Capture the cell that displays the provided text and extract its (x, y) central coordinate. 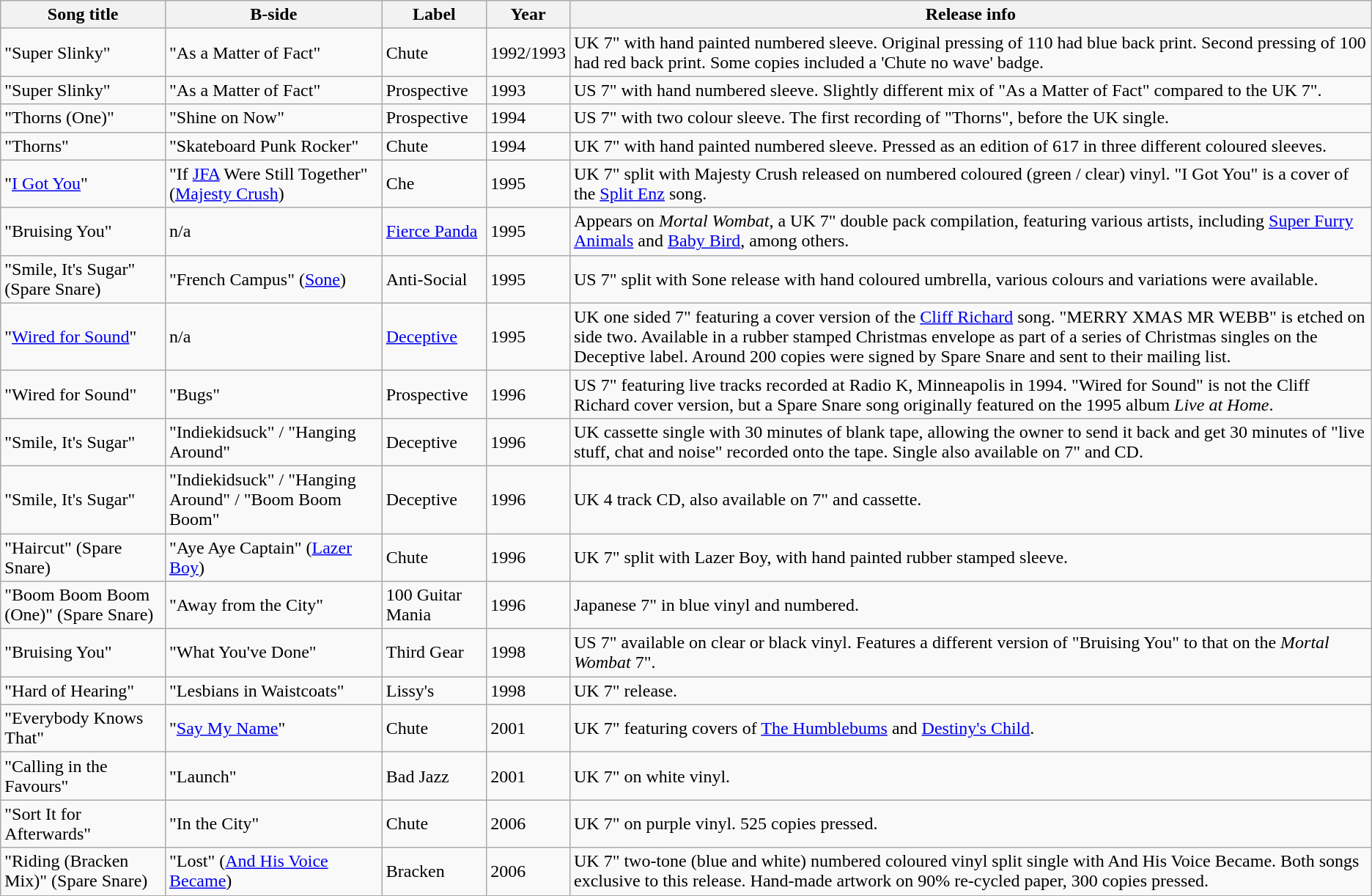
"Calling in the Favours" (84, 776)
UK 7" with hand painted numbered sleeve. Pressed as an edition of 617 in three different coloured sleeves. (970, 146)
"What You've Done" (273, 653)
"I Got You" (84, 183)
US 7" available on clear or black vinyl. Features a different version of "Bruising You" to that on the Mortal Wombat 7". (970, 653)
"Aye Aye Captain" (Lazer Boy) (273, 557)
Bracken (434, 871)
Che (434, 183)
Lissy's (434, 691)
"Say My Name" (273, 729)
"Lost" (And His Voice Became) (273, 871)
UK 4 track CD, also available on 7" and cassette. (970, 499)
Song title (84, 15)
1993 (528, 90)
"Haircut" (Spare Snare) (84, 557)
"Boom Boom Boom (One)" (Spare Snare) (84, 606)
"Smile, It's Sugar" (Spare Snare) (84, 279)
"Skateboard Punk Rocker" (273, 146)
Japanese 7" in blue vinyl and numbered. (970, 606)
US 7" with hand numbered sleeve. Slightly different mix of "As a Matter of Fact" compared to the UK 7". (970, 90)
Year (528, 15)
"Indiekidsuck" / "Hanging Around" (273, 441)
US 7" with two colour sleeve. The first recording of "Thorns", before the UK single. (970, 118)
"Away from the City" (273, 606)
"Lesbians in Waistcoats" (273, 691)
Anti-Social (434, 279)
Fierce Panda (434, 232)
Appears on Mortal Wombat, a UK 7" double pack compilation, featuring various artists, including Super Furry Animals and Baby Bird, among others. (970, 232)
"Hard of Hearing" (84, 691)
"Sort It for Afterwards" (84, 824)
B-side (273, 15)
UK 7" split with Majesty Crush released on numbered coloured (green / clear) vinyl. "I Got You" is a cover of the Split Enz song. (970, 183)
"Launch" (273, 776)
UK 7" on white vinyl. (970, 776)
"Riding (Bracken Mix)" (Spare Snare) (84, 871)
Third Gear (434, 653)
Bad Jazz (434, 776)
Release info (970, 15)
"Everybody Knows That" (84, 729)
"Shine on Now" (273, 118)
"Bugs" (273, 394)
100 Guitar Mania (434, 606)
"In the City" (273, 824)
UK 7" split with Lazer Boy, with hand painted rubber stamped sleeve. (970, 557)
"Thorns" (84, 146)
UK 7" featuring covers of The Humblebums and Destiny's Child. (970, 729)
"French Campus" (Sone) (273, 279)
UK 7" release. (970, 691)
"If JFA Were Still Together" (Majesty Crush) (273, 183)
US 7" split with Sone release with hand coloured umbrella, various colours and variations were available. (970, 279)
1992/1993 (528, 53)
"Indiekidsuck" / "Hanging Around" / "Boom Boom Boom" (273, 499)
UK 7" on purple vinyl. 525 copies pressed. (970, 824)
"Thorns (One)" (84, 118)
Label (434, 15)
